Locate the cell with the specified text and output its [x, y] center coordinate. 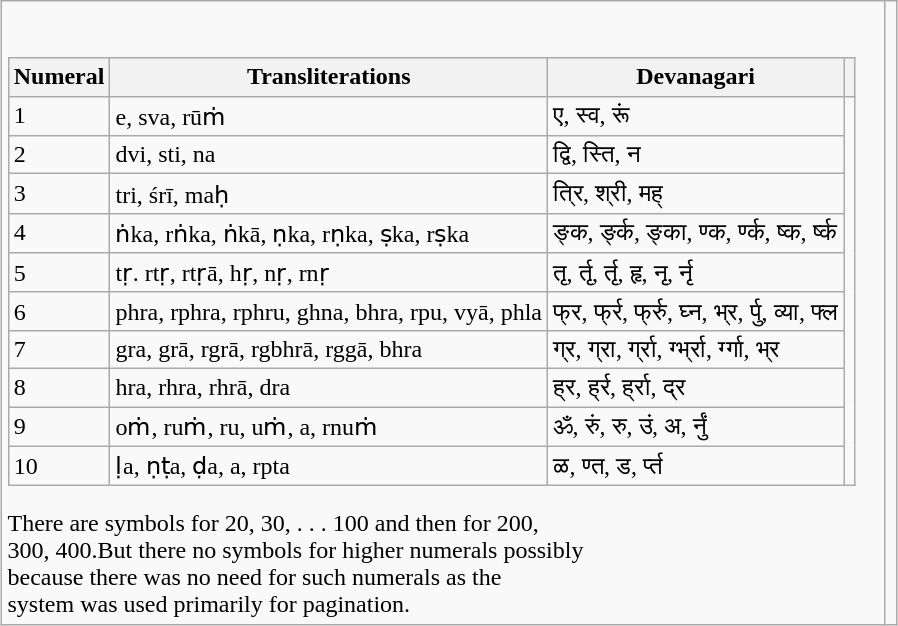
8 [59, 388]
gra, grā, rgrā, rgbhrā, rggā, bhra [329, 349]
dvi, sti, na [329, 155]
tri, śrī, maḥ [329, 194]
9 [59, 427]
ळ, ण्त, ड, र्प्त [696, 466]
tṛ. rtṛ, rtṛā, hṛ, nṛ, rnṛ [329, 273]
Numeral [59, 77]
1 [59, 116]
ग्र, ग्रा, र्ग्रा, र्ग्‍भ्रा, र्ग्‍गा, भ्र [696, 349]
7 [59, 349]
6 [59, 311]
तृ, र्तृ, र्तृ, हृ, नृ, र्नृ [696, 273]
2 [59, 155]
e, sva, rūṁ [329, 116]
5 [59, 273]
ह्र, र्ह्र, र्ह्रा, द्र [696, 388]
phra, rphra, rphru, ghna, bhra, rpu, vyā, phla [329, 311]
त्रि, श्री, मह् [696, 194]
ḷa, ṇṭa, ḍa, a, rpta [329, 466]
Transliterations [329, 77]
ॐ, रुं, रु, उं, अ, र्नुं [696, 427]
ṅka, rṅka, ṅkā, ṇka, rṇka, ṣka, rṣka [329, 233]
hra, rhra, rhrā, dra [329, 388]
ए, स्व, रूं [696, 116]
Devanagari [696, 77]
3 [59, 194]
10 [59, 466]
ङ्क, र्ङ्‍क, ङ्का, ण्क, र्ण्क, ष्क, र्ष्क [696, 233]
द्वि, स्ति, न [696, 155]
oṁ, ruṁ, ru, uṁ, a, rnuṁ [329, 427]
फ्र, र्फ्र, र्फ्रु, घ्न, भ्र, र्पु, व्या, फ्ल [696, 311]
4 [59, 233]
